From the cell containing the given text, extract its center point as (X, Y) coordinate. 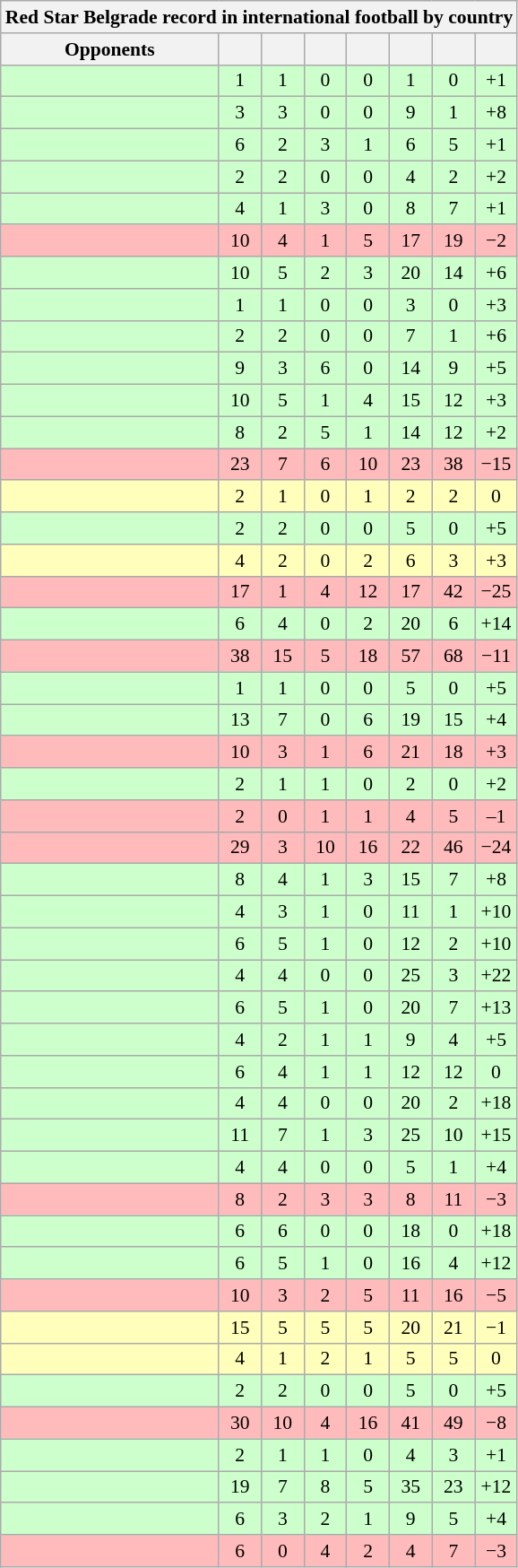
41 (410, 1424)
−24 (496, 848)
+22 (496, 976)
−1 (496, 1328)
13 (240, 720)
46 (453, 848)
−11 (496, 657)
–1 (496, 816)
42 (453, 592)
22 (410, 848)
−15 (496, 465)
57 (410, 657)
+15 (496, 1136)
−5 (496, 1295)
−8 (496, 1424)
Opponents (109, 49)
Red Star Belgrade record in international football by country (260, 17)
−2 (496, 241)
+14 (496, 624)
−25 (496, 592)
30 (240, 1424)
35 (410, 1487)
49 (453, 1424)
68 (453, 657)
29 (240, 848)
+13 (496, 1008)
